For the text-containing cell, return its midpoint in (X, Y) coordinate format. 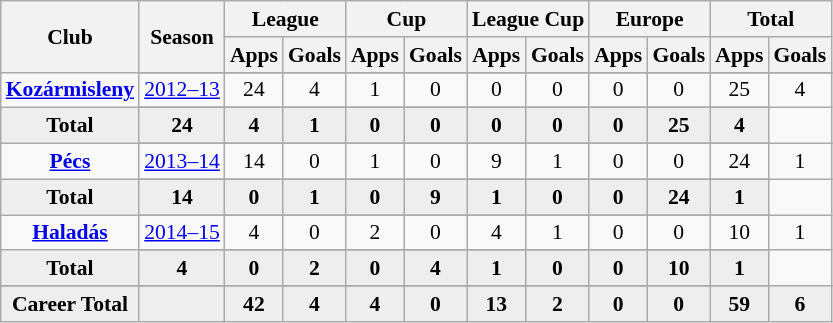
2014–15 (182, 233)
6 (800, 304)
42 (254, 304)
Haladás (70, 233)
Kozármisleny (70, 90)
59 (739, 304)
Season (182, 36)
League Cup (528, 19)
13 (496, 304)
Europe (650, 19)
Pécs (70, 162)
2012–13 (182, 90)
Club (70, 36)
League (286, 19)
Cup (406, 19)
Career Total (70, 304)
2013–14 (182, 162)
